Identify which cell holds the provided text, then report its [X, Y] central coordinate. 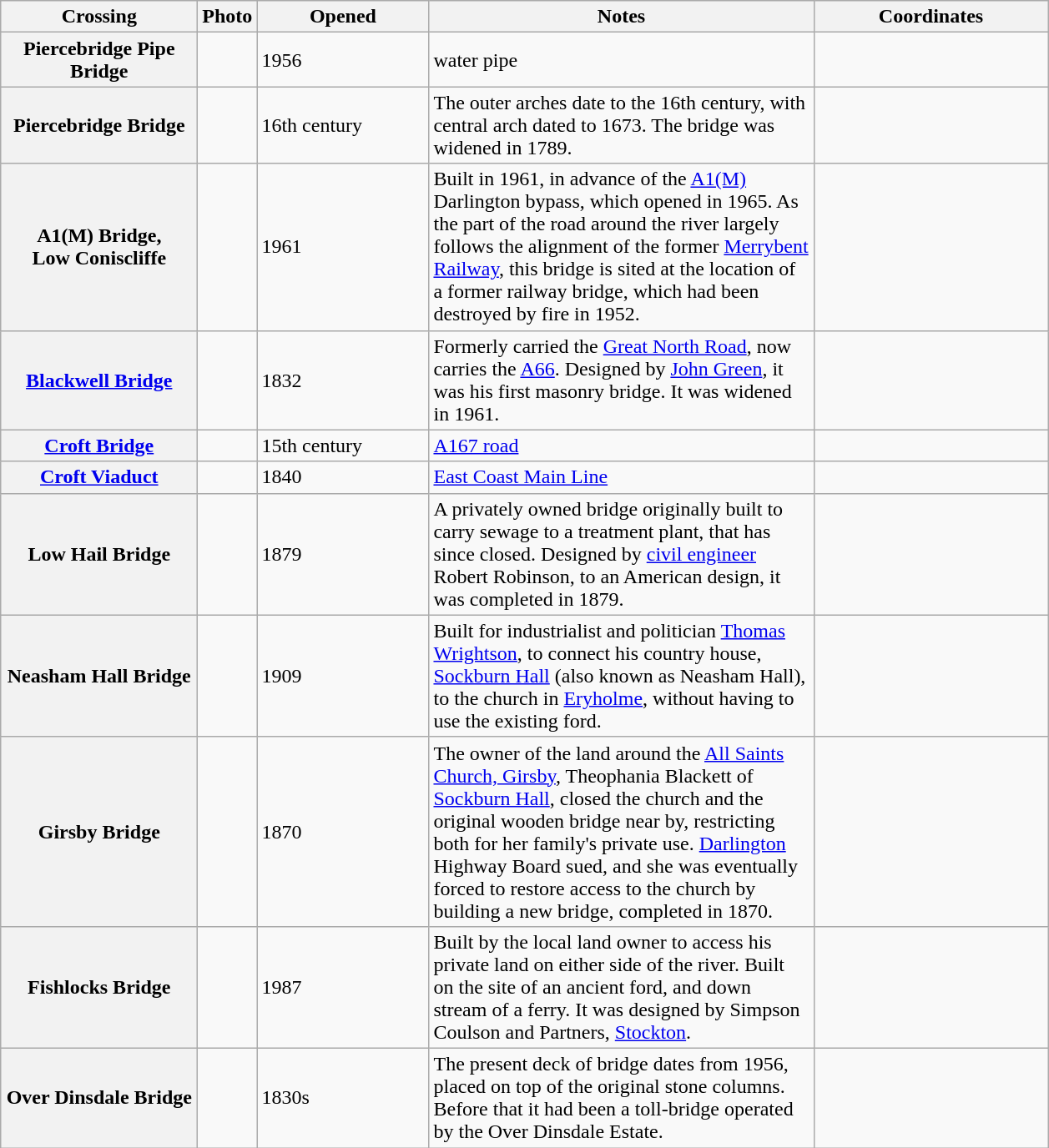
1840 [343, 477]
Coordinates [931, 17]
1987 [343, 987]
Girsby Bridge [99, 831]
1909 [343, 676]
East Coast Main Line [621, 477]
A167 road [621, 446]
water pipe [621, 60]
Blackwell Bridge [99, 380]
1956 [343, 60]
1870 [343, 831]
Piercebridge Bridge [99, 125]
Notes [621, 17]
Croft Bridge [99, 446]
1830s [343, 1098]
15th century [343, 446]
1832 [343, 380]
1879 [343, 554]
Formerly carried the Great North Road, now carries the A66. Designed by John Green, it was his first masonry bridge. It was widened in 1961. [621, 380]
Photo [227, 17]
Opened [343, 17]
Fishlocks Bridge [99, 987]
Over Dinsdale Bridge [99, 1098]
Neasham Hall Bridge [99, 676]
Croft Viaduct [99, 477]
Crossing [99, 17]
16th century [343, 125]
1961 [343, 247]
Low Hail Bridge [99, 554]
A1(M) Bridge,Low Coniscliffe [99, 247]
Piercebridge Pipe Bridge [99, 60]
The outer arches date to the 16th century, with central arch dated to 1673. The bridge was widened in 1789. [621, 125]
